Detect which cell encompasses the target text, then output its (x, y) center coordinate. 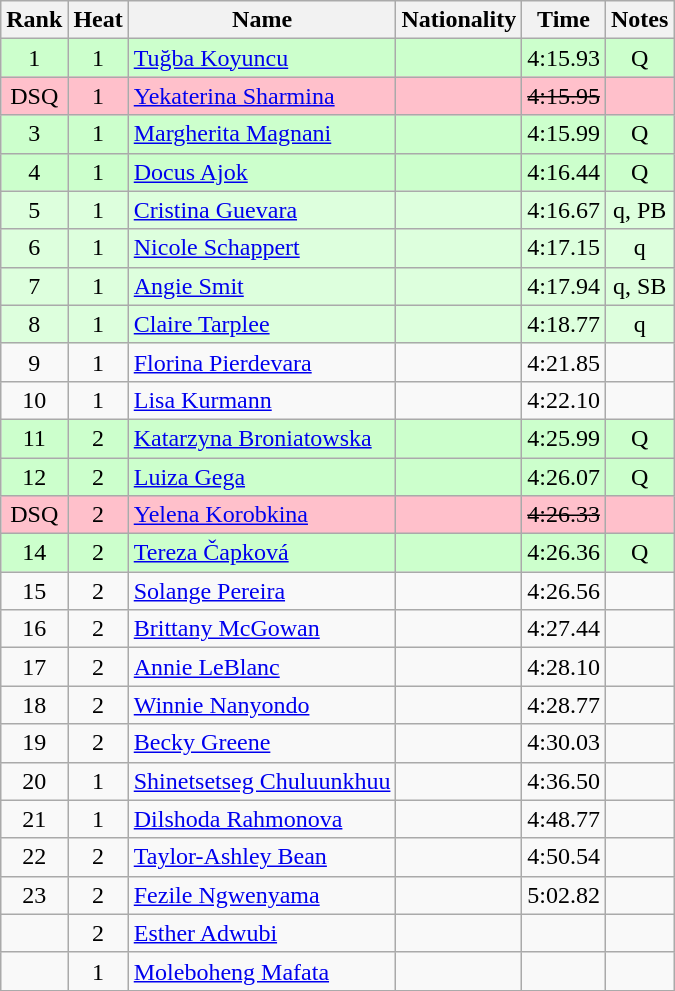
3 (34, 134)
16 (34, 629)
Winnie Nanyondo (262, 705)
4:15.99 (564, 134)
4:15.93 (564, 58)
Tuğba Koyuncu (262, 58)
4:28.10 (564, 667)
Heat (98, 20)
q, PB (639, 210)
12 (34, 477)
4:50.54 (564, 857)
5 (34, 210)
Shinetsetseg Chuluunkhuu (262, 781)
Annie LeBlanc (262, 667)
21 (34, 819)
4:28.77 (564, 705)
Dilshoda Rahmonova (262, 819)
Lisa Kurmann (262, 400)
9 (34, 362)
4:18.77 (564, 324)
Claire Tarplee (262, 324)
Fezile Ngwenyama (262, 895)
Florina Pierdevara (262, 362)
Luiza Gega (262, 477)
Tereza Čapková (262, 553)
22 (34, 857)
17 (34, 667)
4:27.44 (564, 629)
4 (34, 172)
5:02.82 (564, 895)
Angie Smit (262, 286)
14 (34, 553)
Notes (639, 20)
4:15.95 (564, 96)
Rank (34, 20)
Taylor-Ashley Bean (262, 857)
4:26.33 (564, 515)
4:17.15 (564, 248)
Katarzyna Broniatowska (262, 438)
4:21.85 (564, 362)
4:16.67 (564, 210)
4:26.56 (564, 591)
4:17.94 (564, 286)
Becky Greene (262, 743)
4:22.10 (564, 400)
Yelena Korobkina (262, 515)
Brittany McGowan (262, 629)
6 (34, 248)
4:25.99 (564, 438)
4:36.50 (564, 781)
Yekaterina Sharmina (262, 96)
4:16.44 (564, 172)
18 (34, 705)
19 (34, 743)
Name (262, 20)
10 (34, 400)
Moleboheng Mafata (262, 971)
Time (564, 20)
4:26.36 (564, 553)
11 (34, 438)
20 (34, 781)
4:48.77 (564, 819)
Docus Ajok (262, 172)
Esther Adwubi (262, 933)
23 (34, 895)
4:30.03 (564, 743)
Margherita Magnani (262, 134)
8 (34, 324)
Nationality (459, 20)
q, SB (639, 286)
Cristina Guevara (262, 210)
Nicole Schappert (262, 248)
7 (34, 286)
4:26.07 (564, 477)
Solange Pereira (262, 591)
15 (34, 591)
